Capture the cell that displays the provided text and extract its (x, y) central coordinate. 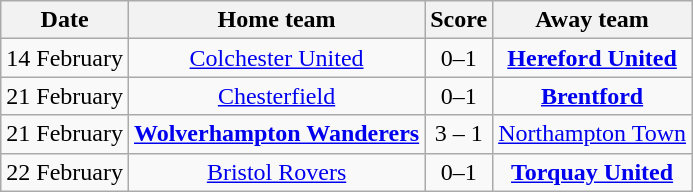
Northampton Town (592, 134)
Hereford United (592, 58)
Date (65, 20)
Torquay United (592, 172)
22 February (65, 172)
Chesterfield (276, 96)
Bristol Rovers (276, 172)
Home team (276, 20)
3 – 1 (459, 134)
Away team (592, 20)
Wolverhampton Wanderers (276, 134)
Brentford (592, 96)
Colchester United (276, 58)
Score (459, 20)
14 February (65, 58)
